Find where the given text appears and provide that cell's center as [X, Y] coordinate. 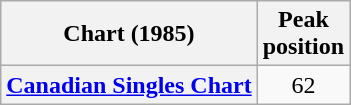
Peakposition [303, 34]
62 [303, 85]
Canadian Singles Chart [129, 85]
Chart (1985) [129, 34]
